Output the [x, y] coordinate of the center of the cell containing the given text.  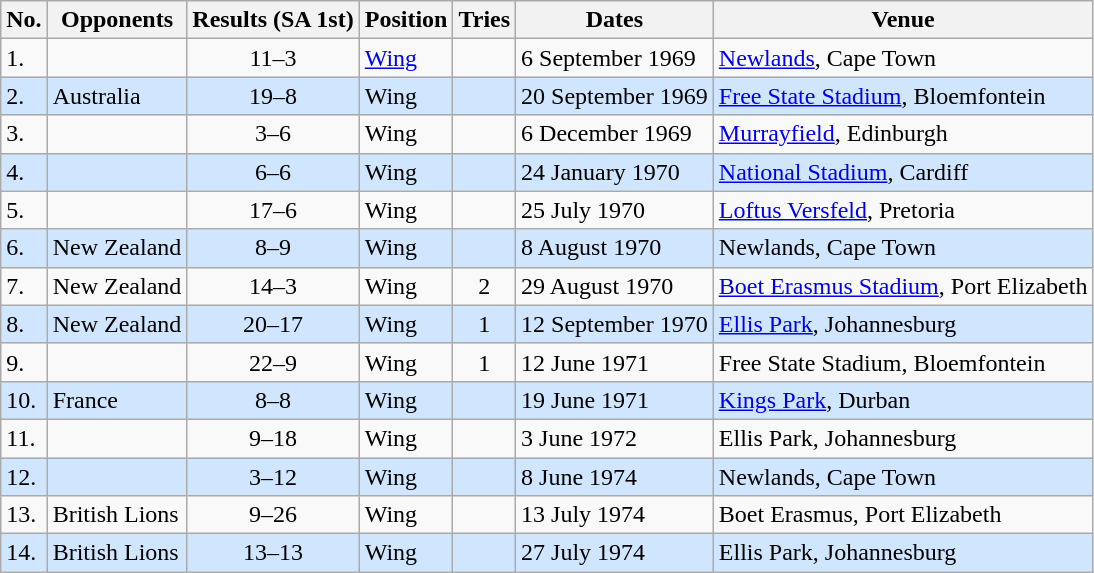
27 July 1974 [615, 553]
1. [24, 58]
Boet Erasmus, Port Elizabeth [903, 515]
8. [24, 324]
Loftus Versfeld, Pretoria [903, 210]
19 June 1971 [615, 400]
Tries [484, 20]
Kings Park, Durban [903, 400]
7. [24, 286]
24 January 1970 [615, 172]
4. [24, 172]
6–6 [273, 172]
13. [24, 515]
12. [24, 477]
12 September 1970 [615, 324]
11. [24, 438]
2. [24, 96]
6. [24, 248]
3. [24, 134]
9–18 [273, 438]
8 June 1974 [615, 477]
22–9 [273, 362]
Venue [903, 20]
5. [24, 210]
Results (SA 1st) [273, 20]
3–12 [273, 477]
17–6 [273, 210]
Australia [117, 96]
France [117, 400]
13 July 1974 [615, 515]
Boet Erasmus Stadium, Port Elizabeth [903, 286]
29 August 1970 [615, 286]
12 June 1971 [615, 362]
3 June 1972 [615, 438]
8–8 [273, 400]
20 September 1969 [615, 96]
Dates [615, 20]
2 [484, 286]
National Stadium, Cardiff [903, 172]
No. [24, 20]
9–26 [273, 515]
14. [24, 553]
11–3 [273, 58]
13–13 [273, 553]
19–8 [273, 96]
6 December 1969 [615, 134]
Position [406, 20]
3–6 [273, 134]
Opponents [117, 20]
14–3 [273, 286]
10. [24, 400]
Murrayfield, Edinburgh [903, 134]
25 July 1970 [615, 210]
8–9 [273, 248]
6 September 1969 [615, 58]
8 August 1970 [615, 248]
20–17 [273, 324]
9. [24, 362]
